Identify which cell holds the provided text, then report its [x, y] central coordinate. 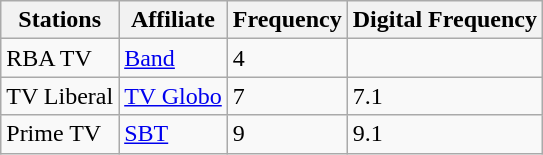
TV Liberal [60, 96]
7.1 [444, 96]
Prime TV [60, 134]
4 [287, 58]
9 [287, 134]
Band [174, 58]
Frequency [287, 20]
9.1 [444, 134]
RBA TV [60, 58]
7 [287, 96]
Digital Frequency [444, 20]
Affiliate [174, 20]
SBT [174, 134]
TV Globo [174, 96]
Stations [60, 20]
